Detect which cell encompasses the target text, then output its [x, y] center coordinate. 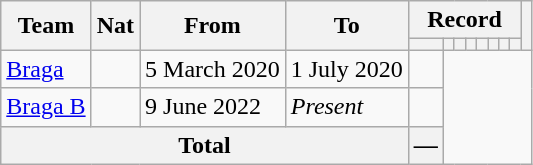
5 March 2020 [213, 69]
Record [464, 20]
Team [46, 26]
Present [346, 107]
From [213, 26]
To [346, 26]
Total [205, 145]
Nat [115, 26]
— [426, 145]
Braga [46, 69]
1 July 2020 [346, 69]
Braga B [46, 107]
9 June 2022 [213, 107]
